From the cell containing the given text, extract its center point as [X, Y] coordinate. 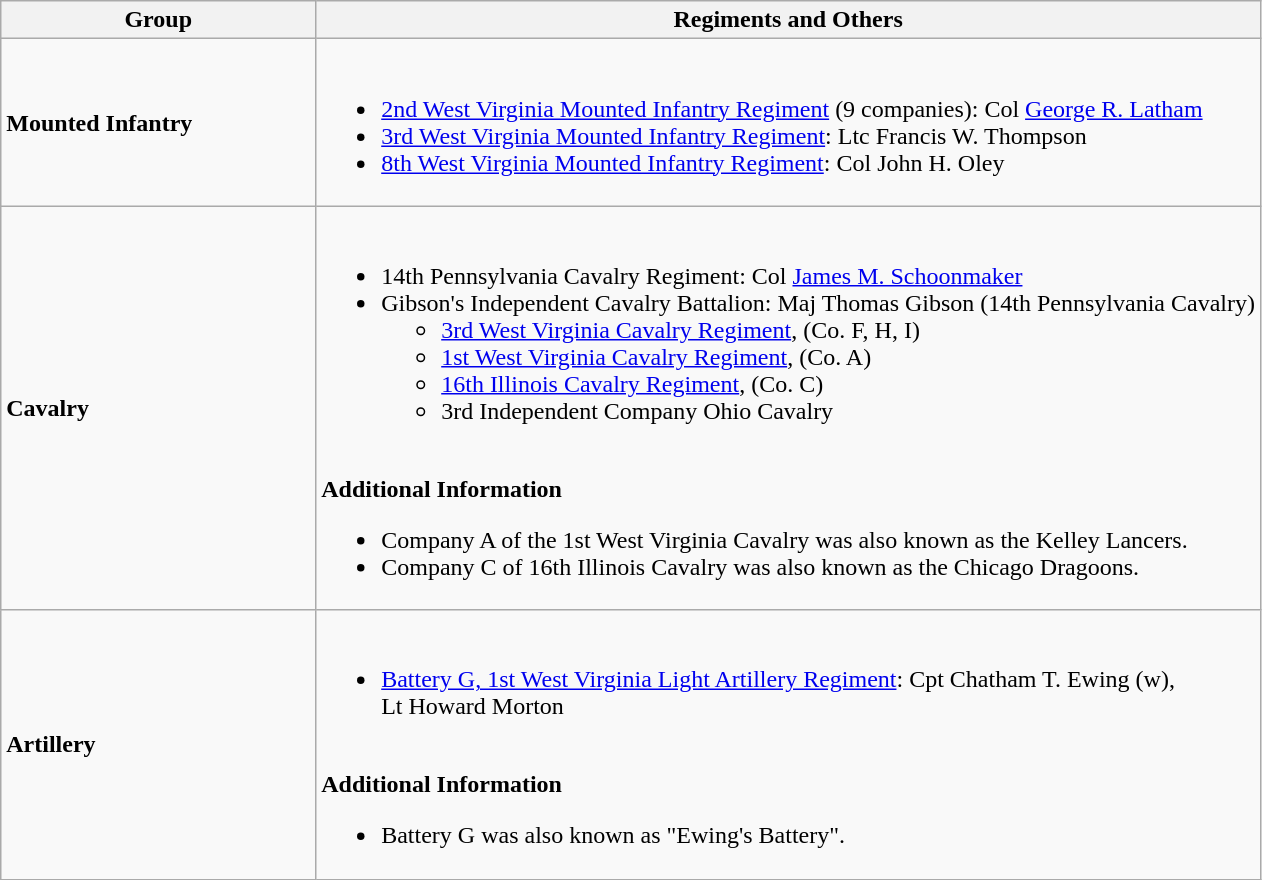
Cavalry [158, 408]
Artillery [158, 744]
Group [158, 20]
Regiments and Others [788, 20]
Mounted Infantry [158, 122]
